Pinpoint the cell where the given text exists, returning its [x, y] midpoint coordinate. 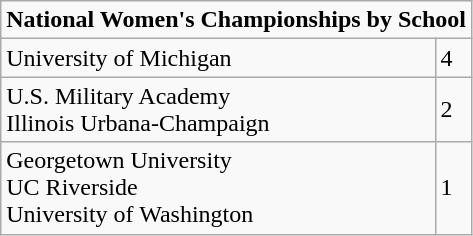
4 [454, 58]
National Women's Championships by School [236, 20]
U.S. Military AcademyIllinois Urbana-Champaign [218, 110]
1 [454, 188]
2 [454, 110]
Georgetown UniversityUC RiversideUniversity of Washington [218, 188]
University of Michigan [218, 58]
